Output the (X, Y) coordinate of the center of the cell containing the given text.  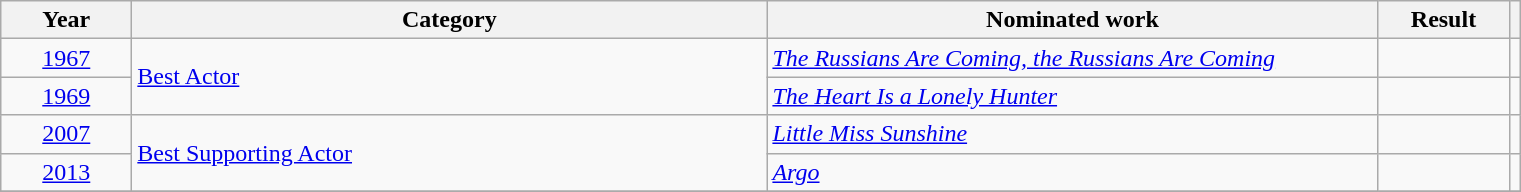
Nominated work (1072, 20)
Little Miss Sunshine (1072, 134)
1969 (66, 96)
Best Actor (450, 77)
Result (1444, 20)
2007 (66, 134)
The Russians Are Coming, the Russians Are Coming (1072, 58)
2013 (66, 172)
Best Supporting Actor (450, 153)
The Heart Is a Lonely Hunter (1072, 96)
Year (66, 20)
Category (450, 20)
1967 (66, 58)
Argo (1072, 172)
